For the text-containing cell, return its midpoint in (x, y) coordinate format. 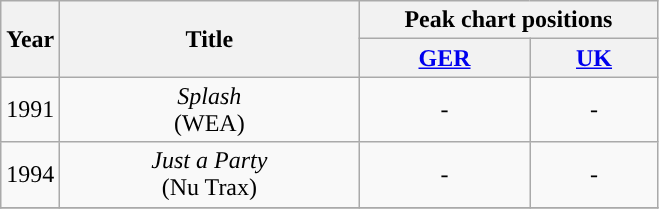
GER (444, 58)
Title (210, 39)
Peak chart positions (508, 20)
UK (594, 58)
Year (30, 39)
Splash(WEA) (210, 110)
Just a Party(Nu Trax) (210, 174)
1994 (30, 174)
1991 (30, 110)
